Return the [x, y] coordinate for the center point of the cell that contains the specified text.  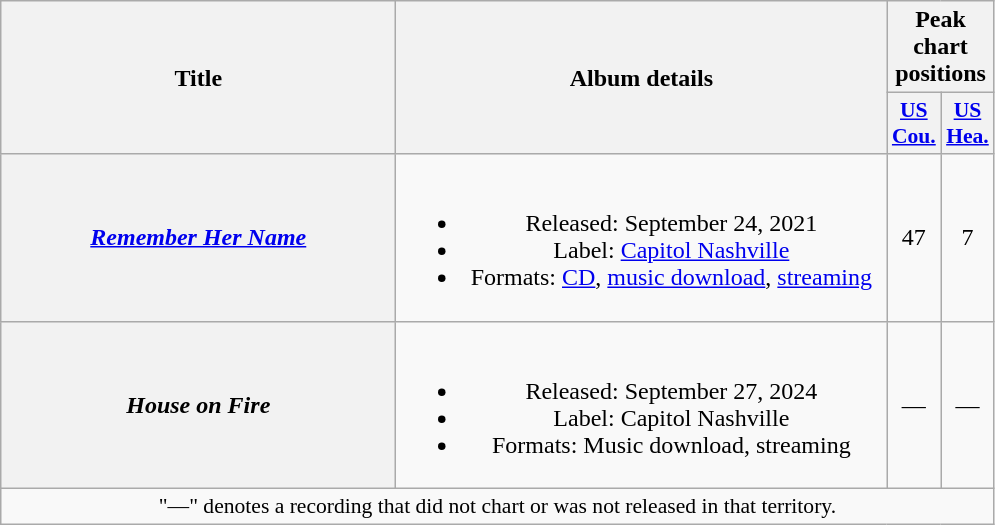
"—" denotes a recording that did not chart or was not released in that territory. [498, 506]
Peak chartpositions [940, 47]
USCou. [914, 124]
Remember Her Name [198, 238]
47 [914, 238]
USHea. [968, 124]
7 [968, 238]
Album details [642, 78]
House on Fire [198, 404]
Released: September 24, 2021Label: Capitol NashvilleFormats: CD, music download, streaming [642, 238]
Title [198, 78]
Released: September 27, 2024Label: Capitol NashvilleFormats: Music download, streaming [642, 404]
